Output the [x, y] coordinate of the center of the cell containing the given text.  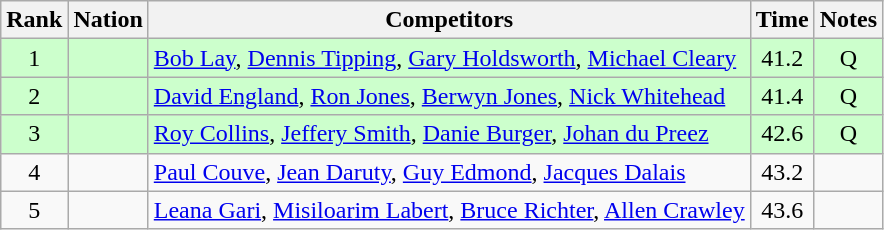
Leana Gari, Misiloarim Labert, Bruce Richter, Allen Crawley [449, 210]
1 [34, 58]
Roy Collins, Jeffery Smith, Danie Burger, Johan du Preez [449, 134]
3 [34, 134]
Paul Couve, Jean Daruty, Guy Edmond, Jacques Dalais [449, 172]
41.4 [782, 96]
Rank [34, 20]
David England, Ron Jones, Berwyn Jones, Nick Whitehead [449, 96]
2 [34, 96]
Notes [848, 20]
43.6 [782, 210]
Nation [108, 20]
Time [782, 20]
43.2 [782, 172]
42.6 [782, 134]
Bob Lay, Dennis Tipping, Gary Holdsworth, Michael Cleary [449, 58]
5 [34, 210]
41.2 [782, 58]
Competitors [449, 20]
4 [34, 172]
